Identify which cell holds the provided text, then report its [X, Y] central coordinate. 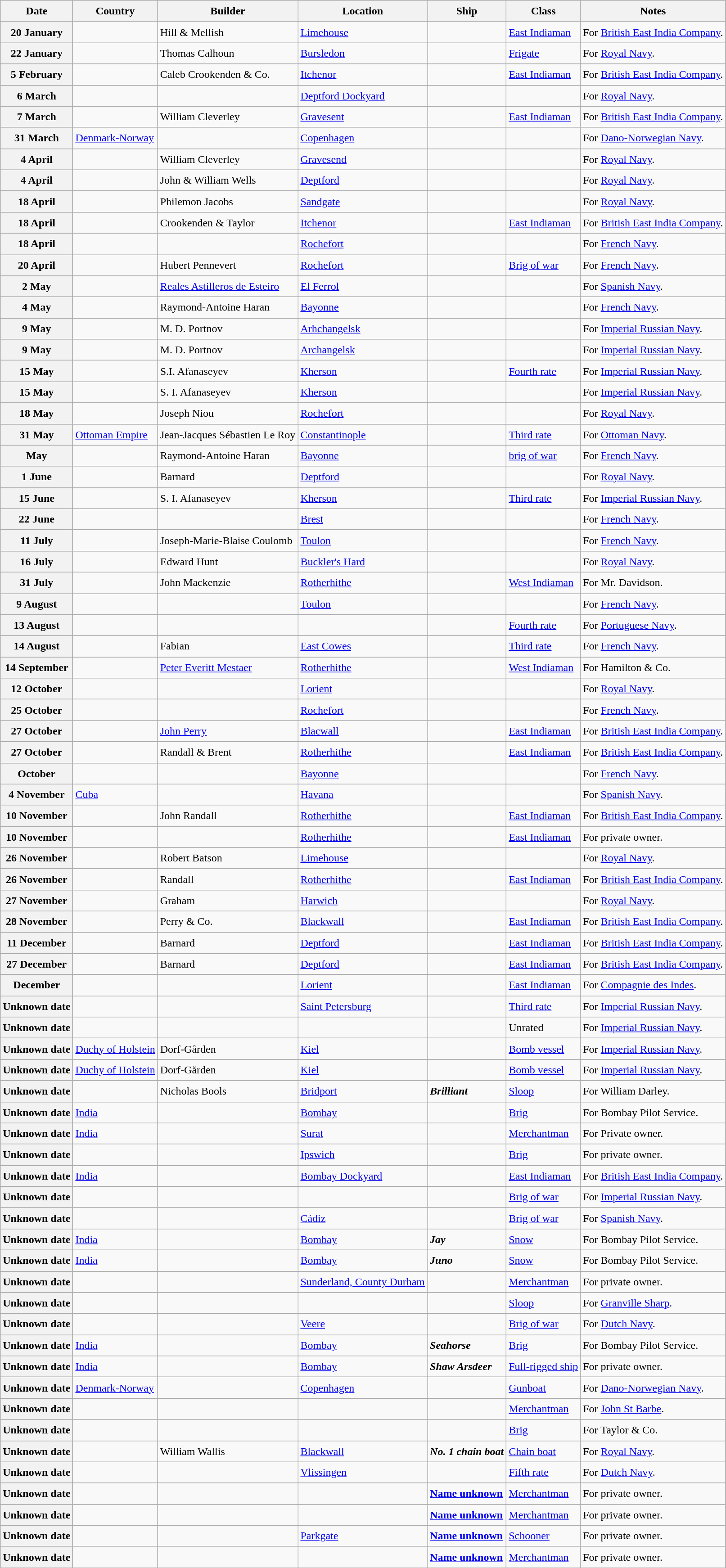
Randall & Brent [228, 752]
6 March [37, 95]
13 August [37, 626]
15 June [37, 498]
No. 1 chain boat [467, 1451]
Edward Hunt [228, 562]
Robert Batson [228, 858]
5 February [37, 75]
Seahorse [467, 1346]
Location [363, 11]
Philemon Jacobs [228, 202]
20 April [37, 266]
Jay [467, 1239]
Buckler's Hard [363, 562]
Date [37, 11]
4 November [37, 795]
Blacwall [363, 731]
14 August [37, 646]
25 October [37, 710]
John & William Wells [228, 180]
Saint Petersburg [363, 1006]
John Perry [228, 731]
Vlissingen [363, 1473]
Jean-Jacques Sébastien Le Roy [228, 435]
Graham [228, 900]
For Hamilton & Co. [653, 668]
Archangelsk [363, 350]
27 December [37, 964]
Brest [363, 519]
Cuba [115, 795]
Nicholas Bools [228, 1091]
May [37, 455]
Perry & Co. [228, 922]
18 May [37, 413]
Shaw Arsdeer [467, 1366]
Caleb Crookenden & Co. [228, 75]
Ship [467, 11]
22 January [37, 53]
Sandgate [363, 202]
October [37, 773]
Fifth rate [544, 1473]
Harwich [363, 900]
1 June [37, 477]
Gravesend [363, 159]
December [37, 986]
Brilliant [467, 1091]
Peter Everitt Mestaer [228, 668]
Cádiz [363, 1218]
Havana [363, 795]
11 July [37, 540]
S.I. Afanaseyev [228, 371]
Reales Astilleros de Esteiro [228, 286]
Deptford Dockyard [363, 95]
Notes [653, 11]
For Portuguese Navy. [653, 626]
Class [544, 11]
For Compagnie des Indes. [653, 986]
28 November [37, 922]
Joseph Niou [228, 413]
Schooner [544, 1536]
For Taylor & Co. [653, 1430]
For John St Barbe. [653, 1409]
For Private owner. [653, 1133]
East Cowes [363, 646]
John Randall [228, 816]
Fabian [228, 646]
brig of war [544, 455]
For Ottoman Navy. [653, 435]
Sunderland, County Durham [363, 1282]
Country [115, 11]
Gunboat [544, 1388]
Bombay Dockyard [363, 1176]
Unrated [544, 1028]
Surat [363, 1133]
Bursledon [363, 53]
11 December [37, 943]
16 July [37, 562]
Joseph-Marie-Blaise Coulomb [228, 540]
31 March [37, 138]
John Mackenzie [228, 582]
Arhchangelsk [363, 329]
Parkgate [363, 1536]
Ipswich [363, 1155]
Bridport [363, 1091]
Constantinople [363, 435]
Full-rigged ship [544, 1366]
Crookenden & Taylor [228, 222]
El Ferrol [363, 286]
9 August [37, 604]
31 July [37, 582]
For Granville Sharp. [653, 1303]
Frigate [544, 53]
22 June [37, 519]
For William Darley. [653, 1091]
Juno [467, 1260]
Veere [363, 1324]
Ottoman Empire [115, 435]
Thomas Calhoun [228, 53]
Builder [228, 11]
4 May [37, 308]
14 September [37, 668]
27 November [37, 900]
Chain boat [544, 1451]
Hubert Pennevert [228, 266]
William Wallis [228, 1451]
12 October [37, 689]
31 May [37, 435]
Hill & Mellish [228, 32]
For Mr. Davidson. [653, 582]
Gravesent [363, 117]
2 May [37, 286]
7 March [37, 117]
Randall [228, 879]
20 January [37, 32]
